Pinpoint the cell where the given text exists, returning its (X, Y) midpoint coordinate. 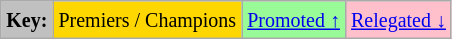
Key: (27, 20)
Premiers / Champions (148, 20)
Relegated ↓ (398, 20)
Promoted ↑ (294, 20)
